For the text-containing cell, return its midpoint in (X, Y) coordinate format. 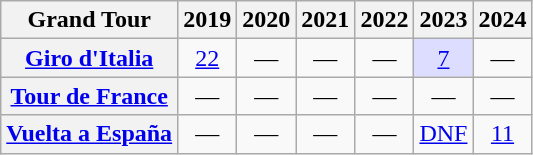
2019 (208, 20)
22 (208, 58)
2024 (502, 20)
2020 (266, 20)
Giro d'Italia (90, 58)
2023 (444, 20)
Tour de France (90, 96)
Grand Tour (90, 20)
DNF (444, 134)
Vuelta a España (90, 134)
2022 (384, 20)
7 (444, 58)
11 (502, 134)
2021 (326, 20)
